Provide the [x, y] coordinate of the cell's center where the given text is located.  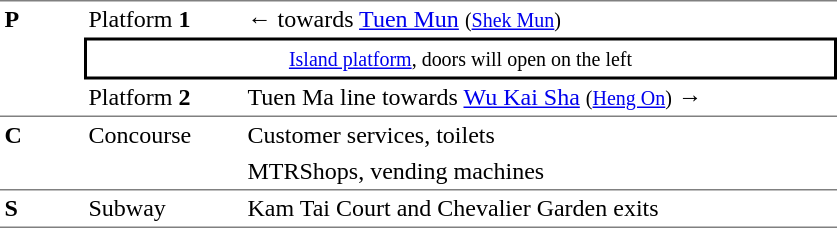
Subway [164, 209]
← towards Tuen Mun (Shek Mun) [540, 19]
Platform 2 [164, 99]
Platform 1 [164, 19]
S [42, 209]
MTRShops, vending machines [540, 172]
Concourse [164, 154]
C [42, 154]
Kam Tai Court and Chevalier Garden exits [540, 209]
Customer services, toilets [540, 135]
P [42, 58]
Tuen Ma line towards Wu Kai Sha (Heng On) → [540, 99]
Island platform, doors will open on the left [460, 59]
